Determine the (x, y) coordinate at the center of the cell enclosing the given text.  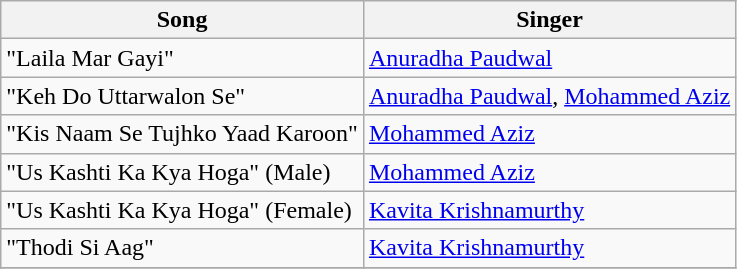
"Keh Do Uttarwalon Se" (182, 96)
"Us Kashti Ka Kya Hoga" (Male) (182, 172)
"Thodi Si Aag" (182, 248)
Singer (549, 20)
Song (182, 20)
"Laila Mar Gayi" (182, 58)
Anuradha Paudwal (549, 58)
"Kis Naam Se Tujhko Yaad Karoon" (182, 134)
Anuradha Paudwal, Mohammed Aziz (549, 96)
"Us Kashti Ka Kya Hoga" (Female) (182, 210)
